Search for the cell housing the specified text and yield its (x, y) center coordinate. 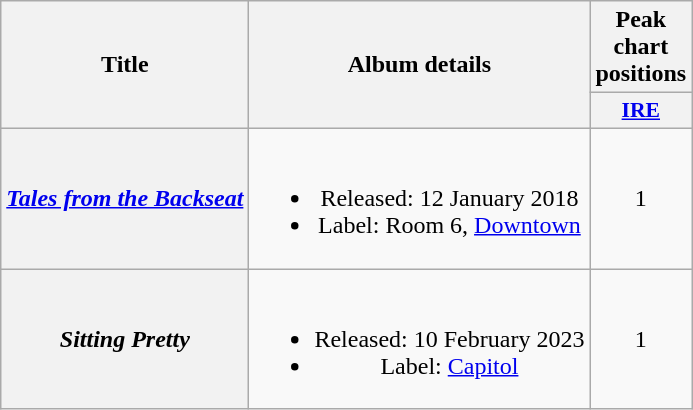
Title (125, 65)
Tales from the Backseat (125, 198)
Album details (420, 65)
Peak chart positions (641, 47)
Sitting Pretty (125, 338)
Released: 12 January 2018Label: Room 6, Downtown (420, 198)
Released: 10 February 2023Label: Capitol (420, 338)
IRE (641, 111)
